Locate the cell with the specified text and output its (x, y) center coordinate. 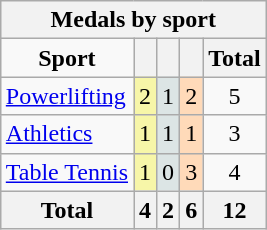
Powerlifting (66, 96)
0 (168, 172)
Athletics (66, 134)
5 (235, 96)
12 (235, 210)
Table Tennis (66, 172)
Sport (66, 58)
6 (192, 210)
Medals by sport (133, 20)
